Pinpoint the cell where the given text exists, returning its [X, Y] midpoint coordinate. 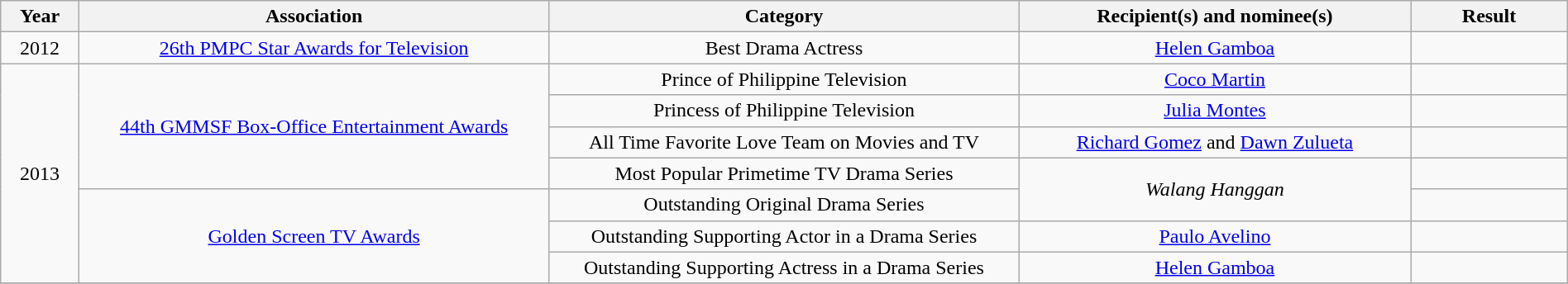
Result [1489, 17]
Best Drama Actress [784, 48]
Princess of Philippine Television [784, 111]
44th GMMSF Box-Office Entertainment Awards [313, 126]
Year [40, 17]
2013 [40, 173]
Coco Martin [1215, 79]
Most Popular Primetime TV Drama Series [784, 173]
All Time Favorite Love Team on Movies and TV [784, 142]
Walang Hanggan [1215, 189]
Richard Gomez and Dawn Zulueta [1215, 142]
Golden Screen TV Awards [313, 236]
Outstanding Supporting Actor in a Drama Series [784, 236]
Julia Montes [1215, 111]
Category [784, 17]
Prince of Philippine Television [784, 79]
Paulo Avelino [1215, 236]
Association [313, 17]
26th PMPC Star Awards for Television [313, 48]
2012 [40, 48]
Recipient(s) and nominee(s) [1215, 17]
Outstanding Original Drama Series [784, 205]
Outstanding Supporting Actress in a Drama Series [784, 267]
